Output the (X, Y) coordinate of the center of the cell containing the given text.  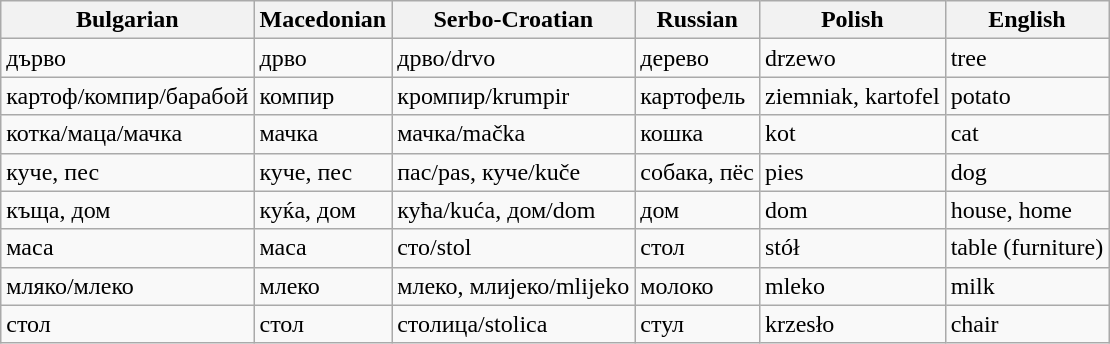
Polish (852, 20)
кошка (698, 134)
mleko (852, 286)
дерево (698, 58)
stół (852, 248)
drzewo (852, 58)
chair (1027, 324)
cat (1027, 134)
куќа, дом (323, 210)
пас/pas, куче/kuče (514, 172)
dog (1027, 172)
dom (852, 210)
milk (1027, 286)
мляко/млеко (128, 286)
дрво/drvo (514, 58)
млеко, млијеко/mlijeko (514, 286)
дрво (323, 58)
Russian (698, 20)
Bulgarian (128, 20)
kot (852, 134)
мачка (323, 134)
Serbо-Croatian (514, 20)
Macedonian (323, 20)
молоко (698, 286)
кромпир/krumpir (514, 96)
house, home (1027, 210)
столица/stolica (514, 324)
potato (1027, 96)
дърво (128, 58)
компир (323, 96)
pies (852, 172)
картофель (698, 96)
English (1027, 20)
мачка/mačka (514, 134)
table (furniture) (1027, 248)
tree (1027, 58)
ziemniak, kartofel (852, 96)
картоф/компир/барабой (128, 96)
собака, пёс (698, 172)
къща, дом (128, 210)
krzesło (852, 324)
сто/stol (514, 248)
стул (698, 324)
кућа/kuća, дом/dom (514, 210)
млеко (323, 286)
дом (698, 210)
котка/маца/мачка (128, 134)
